Provide the (X, Y) coordinate of the cell's center where the given text is located.  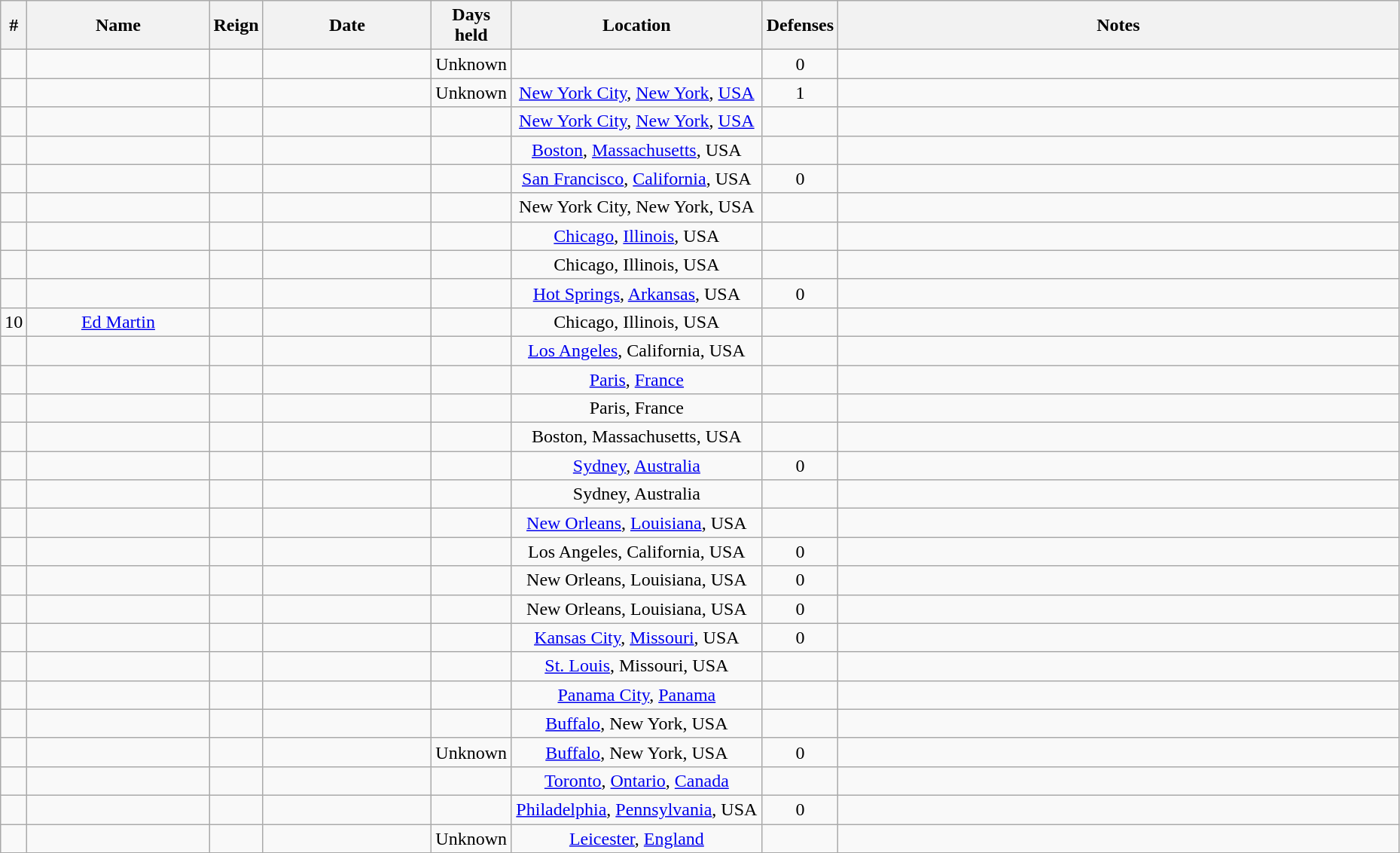
Defenses (800, 26)
10 (14, 322)
Daysheld (471, 26)
San Francisco, California, USA (637, 179)
Ed Martin (118, 322)
Kansas City, Missouri, USA (637, 637)
# (14, 26)
Philadelphia, Pennsylvania, USA (637, 809)
St. Louis, Missouri, USA (637, 666)
Panama City, Panama (637, 695)
Location (637, 26)
Notes (1119, 26)
Leicester, England (637, 839)
1 (800, 93)
Hot Springs, Arkansas, USA (637, 293)
Date (347, 26)
Name (118, 26)
Toronto, Ontario, Canada (637, 781)
Reign (236, 26)
